Detect which cell encompasses the target text, then output its [x, y] center coordinate. 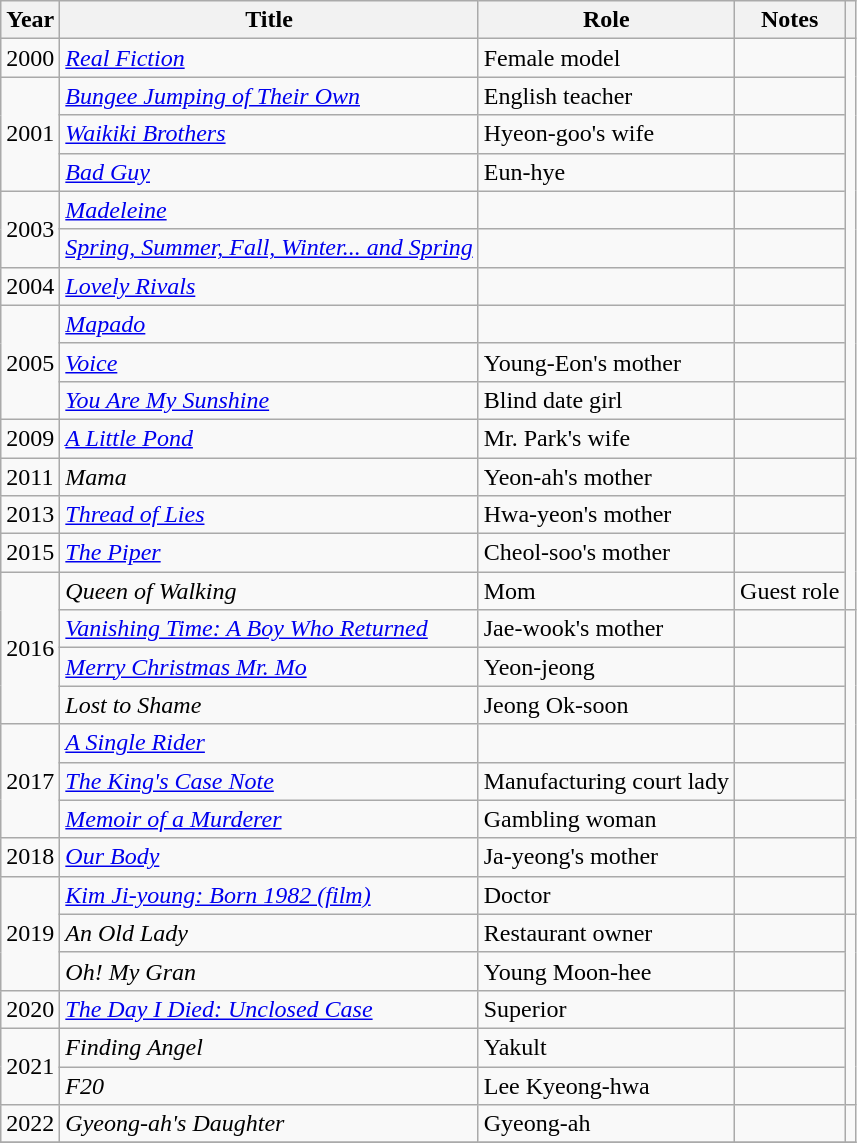
Year [30, 20]
2019 [30, 933]
Finding Angel [269, 1047]
Ja-yeong's mother [606, 857]
Lost to Shame [269, 705]
Real Fiction [269, 58]
Kim Ji-young: Born 1982 (film) [269, 895]
2015 [30, 553]
Jeong Ok-soon [606, 705]
A Little Pond [269, 438]
English teacher [606, 96]
Superior [606, 1009]
The King's Case Note [269, 781]
Young Moon-hee [606, 971]
The Piper [269, 553]
2003 [30, 229]
Merry Christmas Mr. Mo [269, 667]
A Single Rider [269, 743]
The Day I Died: Unclosed Case [269, 1009]
Mapado [269, 324]
2021 [30, 1066]
Waikiki Brothers [269, 134]
You Are My Sunshine [269, 400]
An Old Lady [269, 933]
Cheol-soo's mother [606, 553]
Notes [790, 20]
2011 [30, 477]
Lovely Rivals [269, 286]
Blind date girl [606, 400]
Mama [269, 477]
F20 [269, 1085]
Mr. Park's wife [606, 438]
Bungee Jumping of Their Own [269, 96]
Oh! My Gran [269, 971]
Eun-hye [606, 172]
2020 [30, 1009]
2022 [30, 1124]
Thread of Lies [269, 515]
Memoir of a Murderer [269, 819]
Manufacturing court lady [606, 781]
Voice [269, 362]
2001 [30, 134]
Yeon-ah's mother [606, 477]
Young-Eon's mother [606, 362]
Restaurant owner [606, 933]
2017 [30, 781]
2018 [30, 857]
2000 [30, 58]
Jae-wook's mother [606, 629]
Madeleine [269, 210]
2005 [30, 362]
2016 [30, 648]
Yeon-jeong [606, 667]
Bad Guy [269, 172]
2009 [30, 438]
Female model [606, 58]
Yakult [606, 1047]
Gyeong-ah [606, 1124]
Role [606, 20]
Vanishing Time: A Boy Who Returned [269, 629]
2013 [30, 515]
Queen of Walking [269, 591]
Hyeon-goo's wife [606, 134]
Guest role [790, 591]
Mom [606, 591]
Hwa-yeon's mother [606, 515]
Gyeong-ah's Daughter [269, 1124]
Our Body [269, 857]
Spring, Summer, Fall, Winter... and Spring [269, 248]
2004 [30, 286]
Title [269, 20]
Lee Kyeong-hwa [606, 1085]
Doctor [606, 895]
Gambling woman [606, 819]
